Return [X, Y] of the center of cell containing provided text 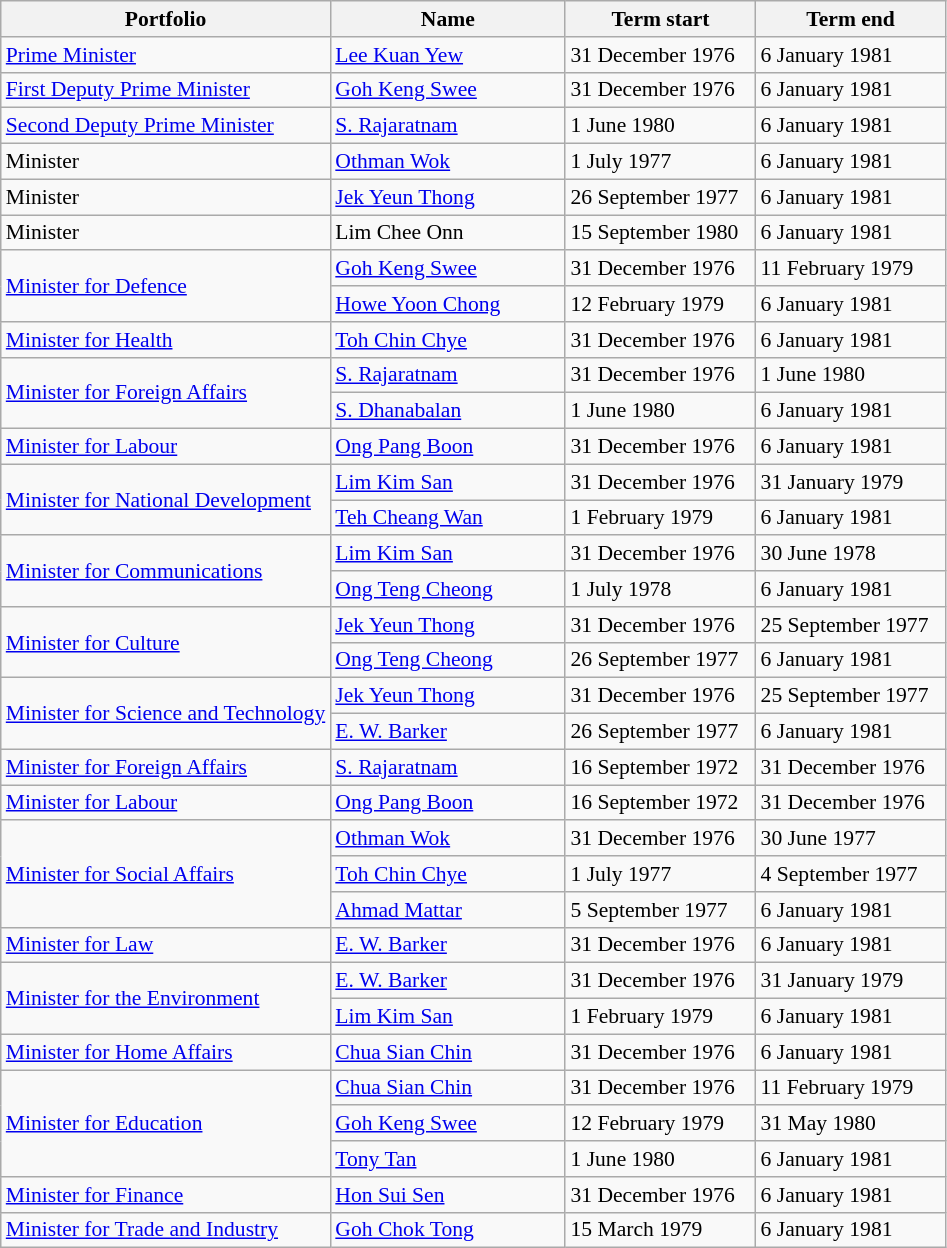
Portfolio [166, 19]
Minister for Education [166, 1124]
Name [448, 19]
15 March 1979 [660, 1230]
31 May 1980 [851, 1124]
5 September 1977 [660, 910]
4 September 1977 [851, 874]
30 June 1978 [851, 554]
Minister for Home Affairs [166, 1052]
Minister for Law [166, 945]
Hon Sui Sen [448, 1195]
Term end [851, 19]
S. Dhanabalan [448, 411]
Minister for Finance [166, 1195]
Minister for Health [166, 340]
Term start [660, 19]
Ahmad Mattar [448, 910]
First Deputy Prime Minister [166, 90]
Minister for Trade and Industry [166, 1230]
1 July 1978 [660, 589]
15 September 1980 [660, 233]
Minister for National Development [166, 500]
Lim Chee Onn [448, 233]
Howe Yoon Chong [448, 304]
30 June 1977 [851, 839]
Lee Kuan Yew [448, 55]
Teh Cheang Wan [448, 518]
Minister for Culture [166, 642]
Second Deputy Prime Minister [166, 126]
Tony Tan [448, 1159]
Prime Minister [166, 55]
Minister for the Environment [166, 998]
Minister for Defence [166, 286]
Goh Chok Tong [448, 1230]
Minister for Social Affairs [166, 874]
Minister for Communications [166, 572]
Minister for Science and Technology [166, 714]
